Capture the cell that displays the provided text and extract its (X, Y) central coordinate. 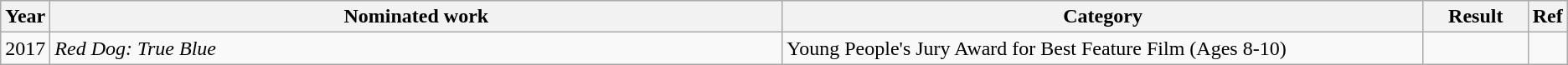
2017 (25, 48)
Year (25, 17)
Result (1476, 17)
Ref (1548, 17)
Category (1103, 17)
Young People's Jury Award for Best Feature Film (Ages 8-10) (1103, 48)
Red Dog: True Blue (416, 48)
Nominated work (416, 17)
